Locate the cell with the specified text and output its (X, Y) center coordinate. 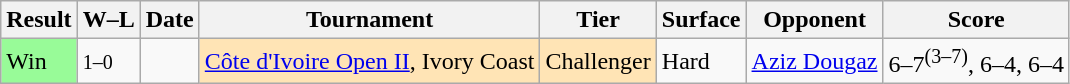
Date (170, 20)
Tier (598, 20)
W–L (108, 20)
Score (976, 20)
Result (39, 20)
Tournament (370, 20)
Win (39, 62)
Côte d'Ivoire Open II, Ivory Coast (370, 62)
Aziz Dougaz (814, 62)
Surface (701, 20)
1–0 (108, 62)
Hard (701, 62)
6–7(3–7), 6–4, 6–4 (976, 62)
Challenger (598, 62)
Opponent (814, 20)
